Determine the (x, y) coordinate at the center of the cell enclosing the given text.  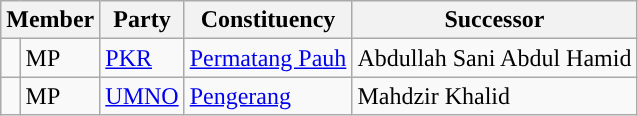
Successor (494, 20)
Constituency (268, 20)
UMNO (142, 96)
Mahdzir Khalid (494, 96)
PKR (142, 58)
Permatang Pauh (268, 58)
Member (50, 20)
Party (142, 20)
Abdullah Sani Abdul Hamid (494, 58)
Pengerang (268, 96)
